Provide the (x, y) coordinate of the cell's center where the given text is located.  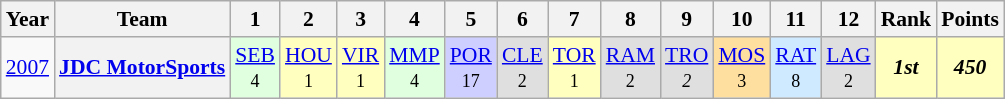
Year (28, 19)
JDC MotorSports (142, 68)
6 (522, 19)
3 (360, 19)
450 (970, 68)
TOR1 (574, 68)
2 (308, 19)
Team (142, 19)
LAG2 (848, 68)
POR17 (471, 68)
12 (848, 19)
MOS3 (742, 68)
1st (906, 68)
8 (630, 19)
Points (970, 19)
10 (742, 19)
4 (414, 19)
RAT8 (796, 68)
SEB4 (255, 68)
VIR1 (360, 68)
1 (255, 19)
MMP4 (414, 68)
HOU1 (308, 68)
7 (574, 19)
11 (796, 19)
9 (686, 19)
Rank (906, 19)
5 (471, 19)
CLE2 (522, 68)
2007 (28, 68)
RAM2 (630, 68)
TRO2 (686, 68)
